Output the [X, Y] coordinate of the center of the cell containing the given text.  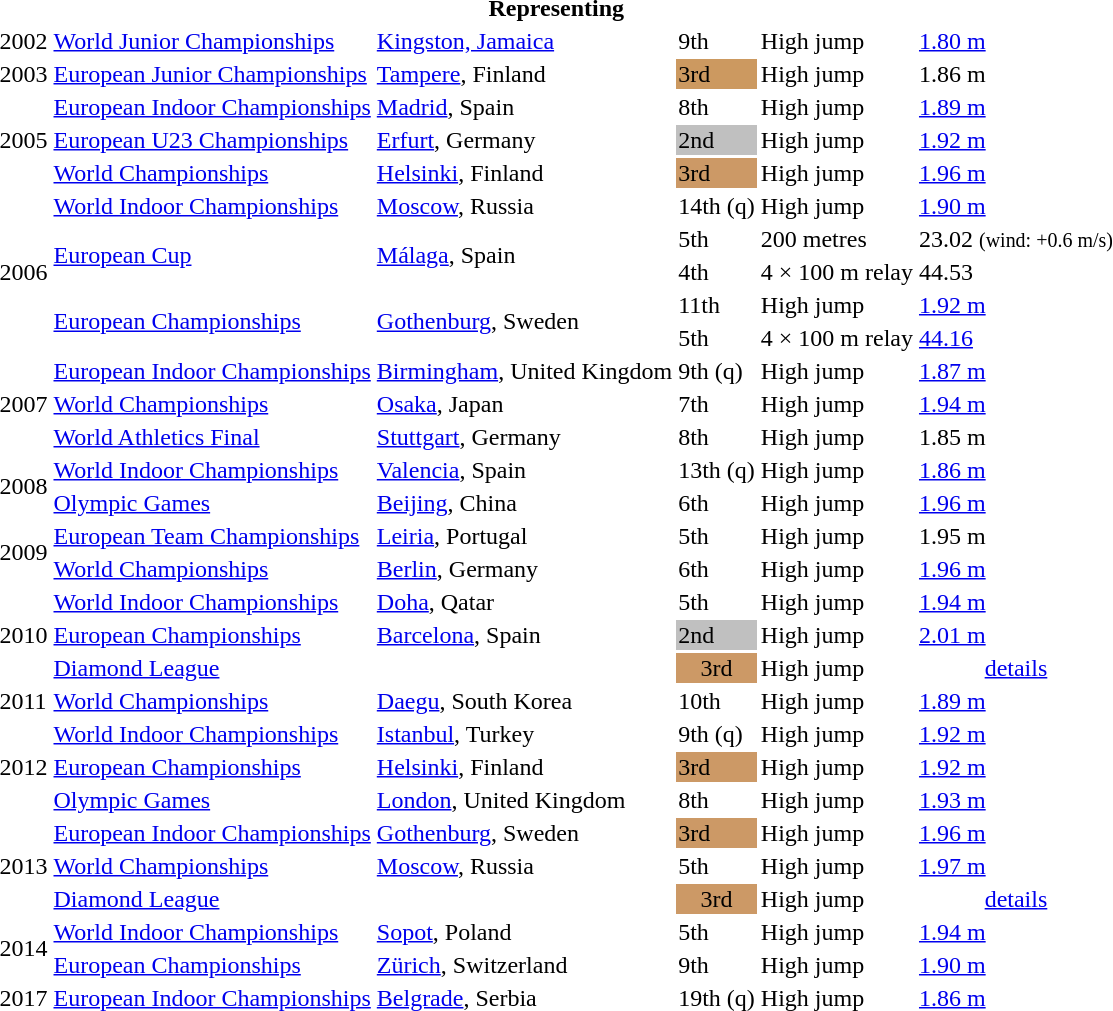
11th [717, 305]
European Cup [212, 256]
200 metres [836, 239]
7th [717, 404]
London, United Kingdom [524, 800]
Sopot, Poland [524, 932]
10th [717, 701]
Tampere, Finland [524, 74]
Barcelona, Spain [524, 635]
Leiria, Portugal [524, 536]
European U23 Championships [212, 140]
Daegu, South Korea [524, 701]
Málaga, Spain [524, 256]
Doha, Qatar [524, 602]
Valencia, Spain [524, 470]
Erfurt, Germany [524, 140]
Beijing, China [524, 503]
Stuttgart, Germany [524, 437]
Osaka, Japan [524, 404]
Madrid, Spain [524, 107]
Zürich, Switzerland [524, 965]
4th [717, 272]
World Athletics Final [212, 437]
Kingston, Jamaica [524, 41]
Berlin, Germany [524, 569]
European Junior Championships [212, 74]
13th (q) [717, 470]
World Junior Championships [212, 41]
European Team Championships [212, 536]
Istanbul, Turkey [524, 734]
Birmingham, United Kingdom [524, 371]
14th (q) [717, 206]
